Extract the [x, y] coordinate from the center of the cell holding the provided text.  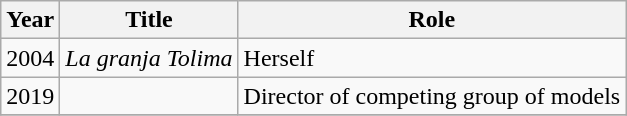
La granja Tolima [149, 58]
Title [149, 20]
Year [30, 20]
2019 [30, 96]
Director of competing group of models [432, 96]
2004 [30, 58]
Role [432, 20]
Herself [432, 58]
